Output the [x, y] coordinate of the center of the cell containing the given text.  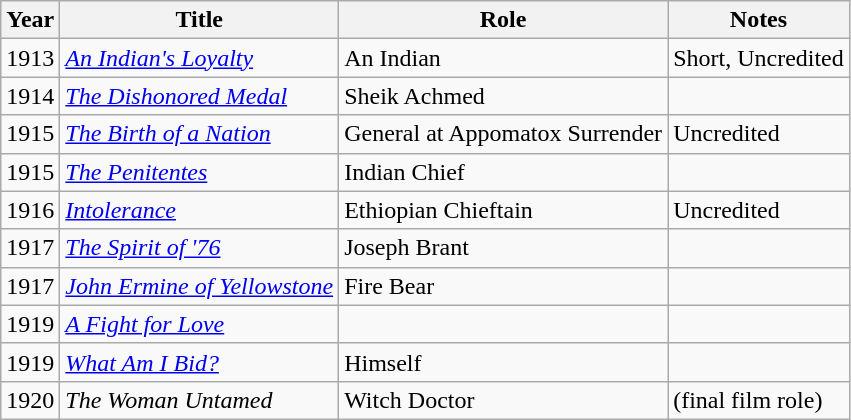
Intolerance [200, 210]
The Dishonored Medal [200, 96]
Sheik Achmed [504, 96]
The Woman Untamed [200, 400]
Himself [504, 362]
1914 [30, 96]
(final film role) [759, 400]
General at Appomatox Surrender [504, 134]
A Fight for Love [200, 324]
What Am I Bid? [200, 362]
An Indian's Loyalty [200, 58]
Joseph Brant [504, 248]
Short, Uncredited [759, 58]
1920 [30, 400]
Fire Bear [504, 286]
Indian Chief [504, 172]
Ethiopian Chieftain [504, 210]
1916 [30, 210]
Role [504, 20]
The Birth of a Nation [200, 134]
An Indian [504, 58]
John Ermine of Yellowstone [200, 286]
Notes [759, 20]
1913 [30, 58]
Year [30, 20]
Witch Doctor [504, 400]
The Spirit of '76 [200, 248]
The Penitentes [200, 172]
Title [200, 20]
